Detect which cell encompasses the target text, then output its [X, Y] center coordinate. 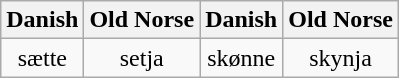
setja [142, 58]
sætte [42, 58]
skynja [341, 58]
skønne [242, 58]
